Identify which cell holds the provided text, then report its (X, Y) central coordinate. 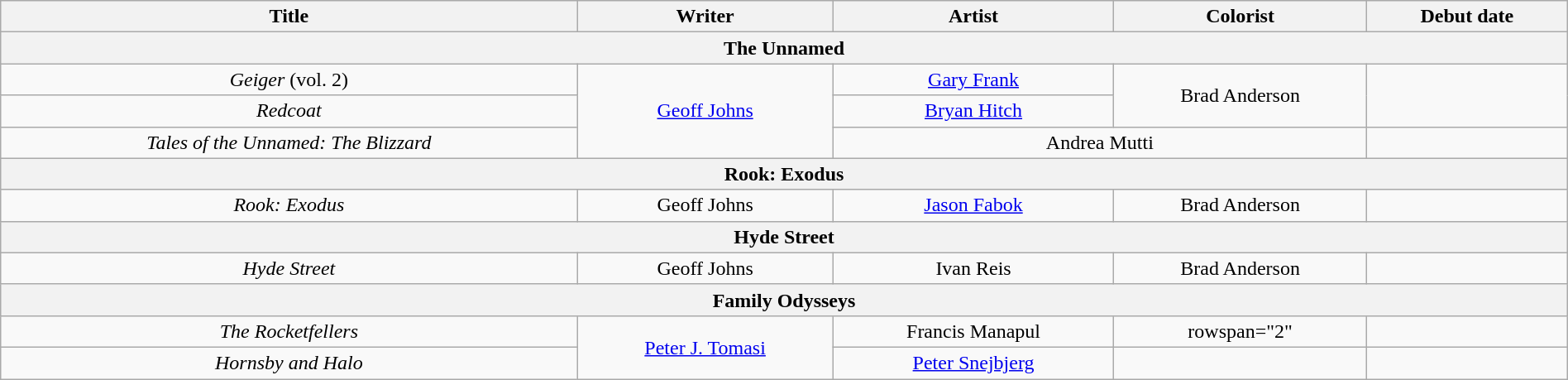
Debut date (1467, 17)
Family Odysseys (784, 300)
rowspan="2" (1241, 331)
Writer (705, 17)
The Rocketfellers (289, 331)
Gary Frank (973, 79)
Bryan Hitch (973, 111)
Colorist (1241, 17)
Ivan Reis (973, 268)
Jason Fabok (973, 205)
Geiger (vol. 2) (289, 79)
Andrea Mutti (1100, 142)
Peter Snejbjerg (973, 363)
Francis Manapul (973, 331)
Peter J. Tomasi (705, 347)
Artist (973, 17)
Tales of the Unnamed: The Blizzard (289, 142)
The Unnamed (784, 48)
Hornsby and Halo (289, 363)
Redcoat (289, 111)
Title (289, 17)
